Return (x, y) of the center of cell containing provided text 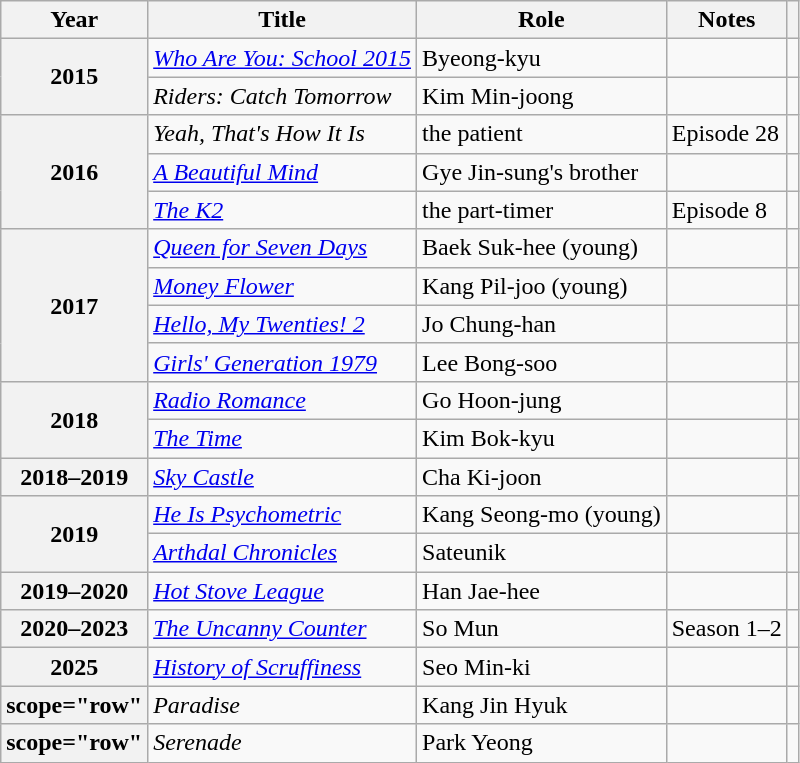
He Is Psychometric (282, 515)
Role (542, 20)
Han Jae-hee (542, 591)
Cha Ki-joon (542, 477)
Yeah, That's How It Is (282, 134)
2020–2023 (74, 629)
2015 (74, 77)
Serenade (282, 743)
Kang Seong-mo (young) (542, 515)
Season 1–2 (726, 629)
Kim Min-joong (542, 96)
Year (74, 20)
Hot Stove League (282, 591)
History of Scruffiness (282, 667)
The K2 (282, 210)
Kang Jin Hyuk (542, 705)
Episode 28 (726, 134)
Arthdal Chronicles (282, 553)
2019 (74, 534)
The Uncanny Counter (282, 629)
Sateunik (542, 553)
Kang Pil-joo (young) (542, 286)
The Time (282, 438)
Riders: Catch Tomorrow (282, 96)
2025 (74, 667)
Baek Suk-hee (young) (542, 248)
2019–2020 (74, 591)
Seo Min-ki (542, 667)
2018 (74, 419)
Radio Romance (282, 400)
Lee Bong-soo (542, 362)
Kim Bok-kyu (542, 438)
Byeong-kyu (542, 58)
2017 (74, 305)
Notes (726, 20)
the part-timer (542, 210)
Go Hoon-jung (542, 400)
So Mun (542, 629)
Park Yeong (542, 743)
2016 (74, 172)
Gye Jin-sung's brother (542, 172)
the patient (542, 134)
Paradise (282, 705)
Episode 8 (726, 210)
Title (282, 20)
Girls' Generation 1979 (282, 362)
A Beautiful Mind (282, 172)
Money Flower (282, 286)
Jo Chung-han (542, 324)
Hello, My Twenties! 2 (282, 324)
Queen for Seven Days (282, 248)
Who Are You: School 2015 (282, 58)
2018–2019 (74, 477)
Sky Castle (282, 477)
